Return (x, y) of the center of cell containing provided text 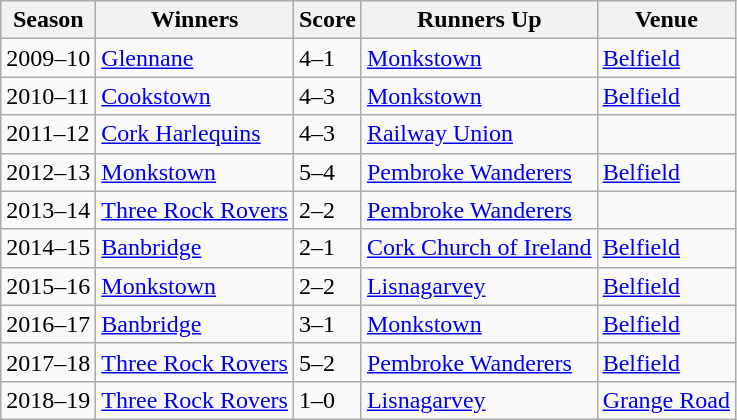
1–0 (327, 400)
Season (48, 20)
Cork Harlequins (195, 134)
Runners Up (479, 20)
3–1 (327, 324)
5–4 (327, 172)
Cork Church of Ireland (479, 248)
Cookstown (195, 96)
Score (327, 20)
Winners (195, 20)
2–1 (327, 248)
2009–10 (48, 58)
2010–11 (48, 96)
2013–14 (48, 210)
2018–19 (48, 400)
Glennane (195, 58)
2015–16 (48, 286)
Grange Road (666, 400)
2017–18 (48, 362)
2016–17 (48, 324)
Venue (666, 20)
4–1 (327, 58)
2014–15 (48, 248)
5–2 (327, 362)
2012–13 (48, 172)
Railway Union (479, 134)
2011–12 (48, 134)
